Return (X, Y) of the center of cell containing provided text 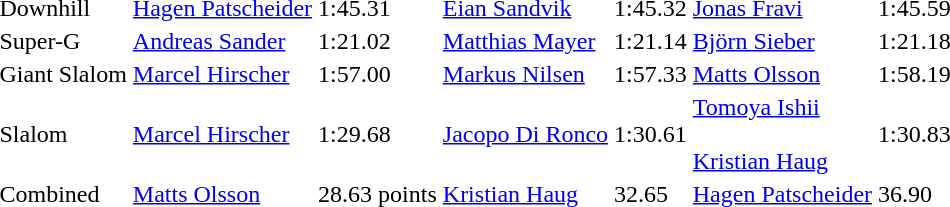
1:21.14 (651, 41)
Matthias Mayer (525, 41)
1:57.00 (378, 74)
Markus Nilsen (525, 74)
Tomoya IshiiKristian Haug (782, 134)
Björn Sieber (782, 41)
1:21.02 (378, 41)
Jacopo Di Ronco (525, 134)
1:30.61 (651, 134)
1:57.33 (651, 74)
Andreas Sander (222, 41)
1:29.68 (378, 134)
Matts Olsson (782, 74)
